Identify which cell holds the provided text, then report its (X, Y) central coordinate. 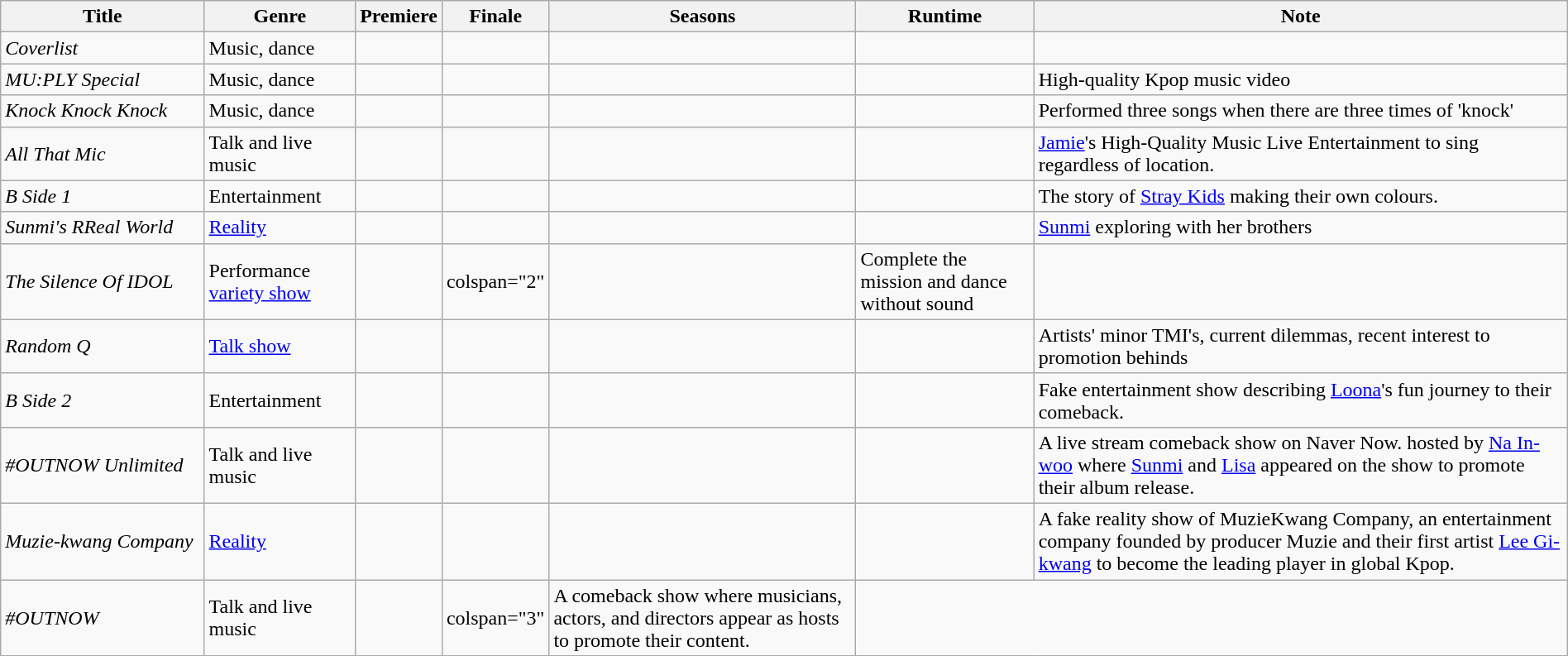
Performance variety show (280, 281)
Random Q (103, 346)
colspan="2" (495, 281)
Performed three songs when there are three times of 'knock' (1300, 111)
Jamie's High-Quality Music Live Entertainment to sing regardless of location. (1300, 154)
A live stream comeback show on Naver Now. hosted by Na In-woo where Sunmi and Lisa appeared on the show to promote their album release. (1300, 465)
Muzie-kwang Company (103, 541)
Seasons (703, 17)
Fake entertainment show describing Loona's fun journey to their comeback. (1300, 400)
All That Mic (103, 154)
#OUTNOW Unlimited (103, 465)
Artists' minor TMI's, current dilemmas, recent interest to promotion behinds (1300, 346)
Finale (495, 17)
Talk show (280, 346)
Note (1300, 17)
The Silence Of IDOL (103, 281)
Coverlist (103, 48)
B Side 2 (103, 400)
B Side 1 (103, 196)
The story of Stray Kids making their own colours. (1300, 196)
MU:PLY Special (103, 79)
Title (103, 17)
Runtime (944, 17)
Complete the mission and dance without sound (944, 281)
Sunmi's RReal World (103, 227)
#OUTNOW (103, 617)
Genre (280, 17)
Premiere (399, 17)
colspan="3" (495, 617)
Sunmi exploring with her brothers (1300, 227)
High-quality Kpop music video (1300, 79)
Knock Knock Knock (103, 111)
A comeback show where musicians, actors, and directors appear as hosts to promote their content. (703, 617)
